Pinpoint the cell where the given text exists, returning its [x, y] midpoint coordinate. 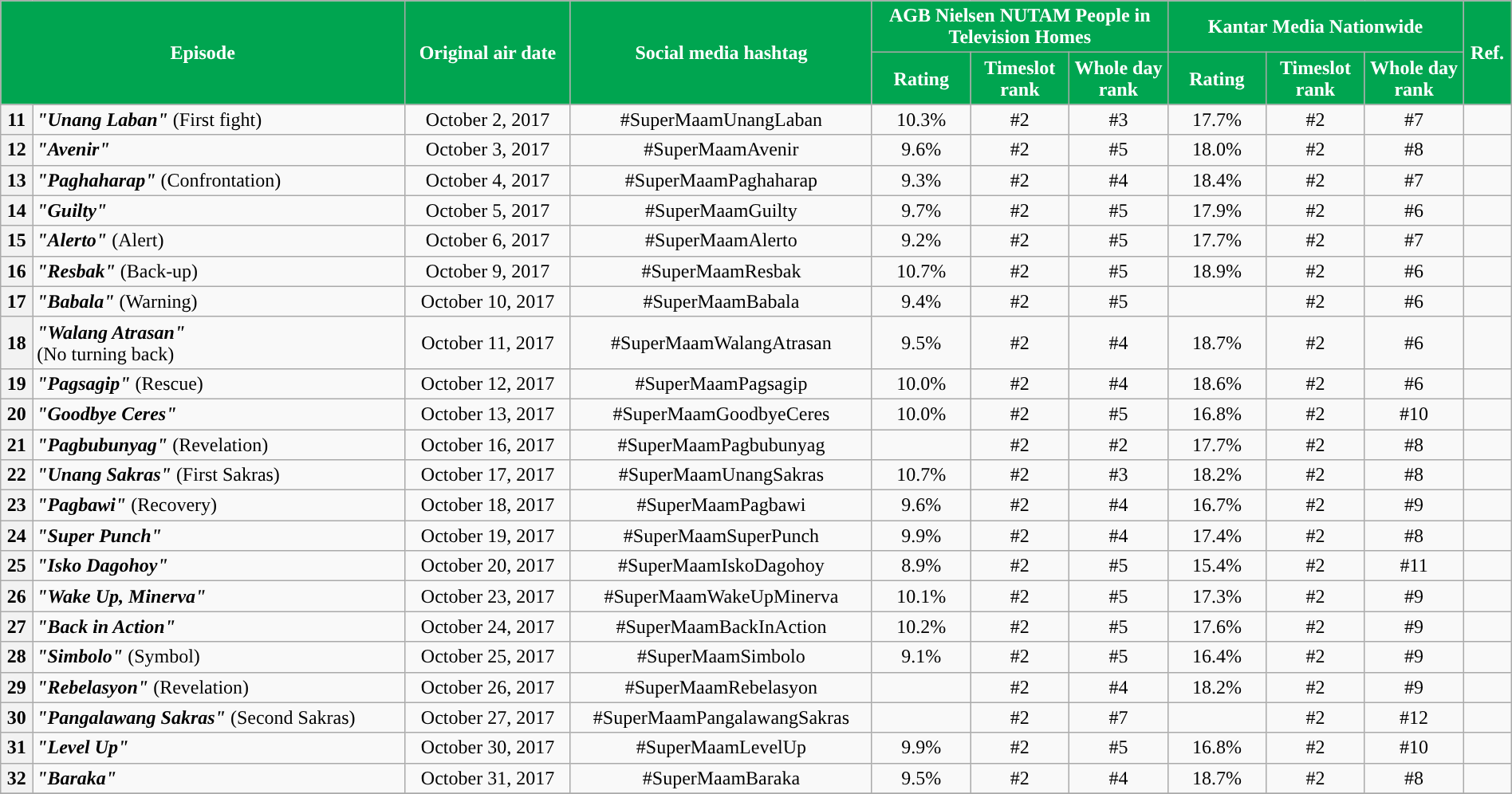
19 [17, 383]
18.9% [1217, 271]
"Paghaharap" (Confrontation) [219, 180]
#SuperMaamGuilty [721, 210]
"Resbak" (Back-up) [219, 271]
Original air date [488, 53]
17 [17, 301]
#SuperMaamBackInAction [721, 627]
"Wake Up, Minerva" [219, 596]
Social media hashtag [721, 53]
27 [17, 627]
9.1% [921, 657]
26 [17, 596]
18.4% [1217, 180]
#12 [1414, 717]
"Avenir" [219, 150]
"Walang Atrasan"(No turning back) [219, 343]
"Super Punch" [219, 536]
#SuperMaamPangalawangSakras [721, 717]
#11 [1414, 566]
Kantar Media Nationwide [1316, 27]
#SuperMaamGoodbyeCeres [721, 414]
13 [17, 180]
21 [17, 444]
October 4, 2017 [488, 180]
12 [17, 150]
October 23, 2017 [488, 596]
#SuperMaamPaghaharap [721, 180]
16 [17, 271]
#SuperMaamBaraka [721, 778]
October 9, 2017 [488, 271]
#SuperMaamIskoDagohoy [721, 566]
Ref. [1487, 53]
#SuperMaamUnangLaban [721, 120]
"Guilty" [219, 210]
AGB Nielsen NUTAM People in Television Homes [1019, 27]
20 [17, 414]
October 30, 2017 [488, 748]
14 [17, 210]
#SuperMaamWakeUpMinerva [721, 596]
9.2% [921, 241]
"Back in Action" [219, 627]
#SuperMaamPagbawi [721, 505]
"Simbolo" (Symbol) [219, 657]
17.6% [1217, 627]
10.3% [921, 120]
"Pagbubunyag" (Revelation) [219, 444]
23 [17, 505]
"Babala" (Warning) [219, 301]
18 [17, 343]
October 5, 2017 [488, 210]
22 [17, 475]
October 16, 2017 [488, 444]
29 [17, 687]
15.4% [1217, 566]
18.6% [1217, 383]
10.1% [921, 596]
"Level Up" [219, 748]
October 12, 2017 [488, 383]
#SuperMaamLevelUp [721, 748]
#SuperMaamSimbolo [721, 657]
17.3% [1217, 596]
#SuperMaamAlerto [721, 241]
10.2% [921, 627]
"Baraka" [219, 778]
"Pagbawi" (Recovery) [219, 505]
17.9% [1217, 210]
October 18, 2017 [488, 505]
"Rebelasyon" (Revelation) [219, 687]
32 [17, 778]
11 [17, 120]
24 [17, 536]
16.4% [1217, 657]
9.4% [921, 301]
25 [17, 566]
9.3% [921, 180]
"Isko Dagohoy" [219, 566]
9.7% [921, 210]
October 6, 2017 [488, 241]
30 [17, 717]
October 10, 2017 [488, 301]
"Unang Laban" (First fight) [219, 120]
28 [17, 657]
"Goodbye Ceres" [219, 414]
#SuperMaamAvenir [721, 150]
#SuperMaamPagsagip [721, 383]
#SuperMaamUnangSakras [721, 475]
October 27, 2017 [488, 717]
16.7% [1217, 505]
Episode [203, 53]
18.0% [1217, 150]
#SuperMaamBabala [721, 301]
October 2, 2017 [488, 120]
October 11, 2017 [488, 343]
October 13, 2017 [488, 414]
October 3, 2017 [488, 150]
#SuperMaamWalangAtrasan [721, 343]
8.9% [921, 566]
#SuperMaamResbak [721, 271]
October 17, 2017 [488, 475]
October 25, 2017 [488, 657]
17.4% [1217, 536]
#SuperMaamSuperPunch [721, 536]
"Alerto" (Alert) [219, 241]
October 31, 2017 [488, 778]
October 26, 2017 [488, 687]
#SuperMaamRebelasyon [721, 687]
"Pangalawang Sakras" (Second Sakras) [219, 717]
#SuperMaamPagbubunyag [721, 444]
31 [17, 748]
October 24, 2017 [488, 627]
15 [17, 241]
October 19, 2017 [488, 536]
"Unang Sakras" (First Sakras) [219, 475]
October 20, 2017 [488, 566]
"Pagsagip" (Rescue) [219, 383]
